From the cell containing the given text, extract its center point as (X, Y) coordinate. 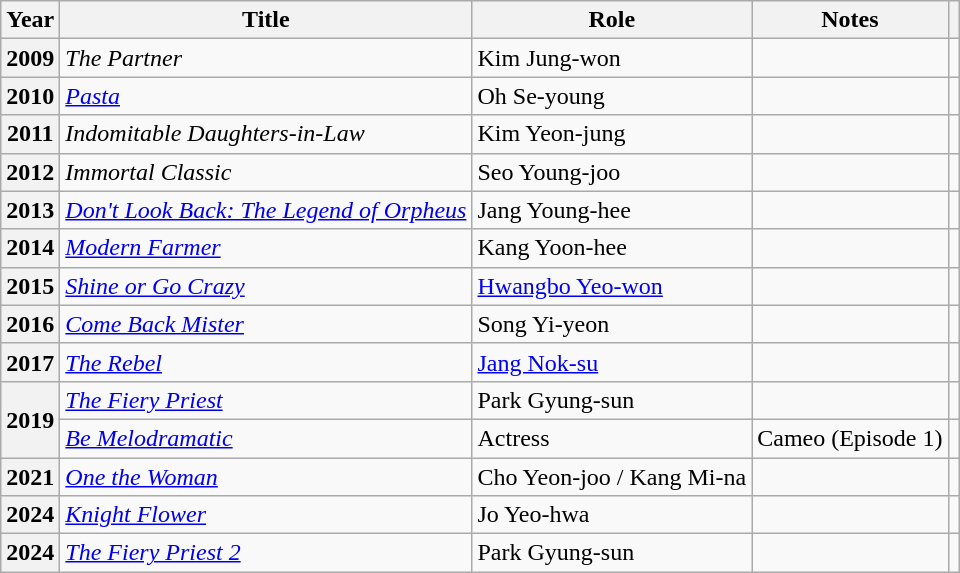
2013 (30, 210)
Cho Yeon-joo / Kang Mi-na (612, 477)
2021 (30, 477)
2012 (30, 172)
Oh Se-young (612, 96)
Pasta (266, 96)
Seo Young-joo (612, 172)
Come Back Mister (266, 324)
2010 (30, 96)
2011 (30, 134)
Year (30, 20)
Title (266, 20)
Jo Yeo-hwa (612, 515)
Hwangbo Yeo-won (612, 286)
2009 (30, 58)
Knight Flower (266, 515)
2015 (30, 286)
2014 (30, 248)
Kim Jung-won (612, 58)
Actress (612, 438)
The Fiery Priest 2 (266, 553)
Shine or Go Crazy (266, 286)
2019 (30, 419)
Don't Look Back: The Legend of Orpheus (266, 210)
The Partner (266, 58)
One the Woman (266, 477)
Cameo (Episode 1) (850, 438)
2016 (30, 324)
Notes (850, 20)
Immortal Classic (266, 172)
Kim Yeon-jung (612, 134)
The Fiery Priest (266, 400)
Kang Yoon-hee (612, 248)
Jang Young-hee (612, 210)
The Rebel (266, 362)
Modern Farmer (266, 248)
2017 (30, 362)
Indomitable Daughters-in-Law (266, 134)
Song Yi-yeon (612, 324)
Role (612, 20)
Jang Nok-su (612, 362)
Be Melodramatic (266, 438)
